Return the (X, Y) coordinate for the center point of the cell that contains the specified text.  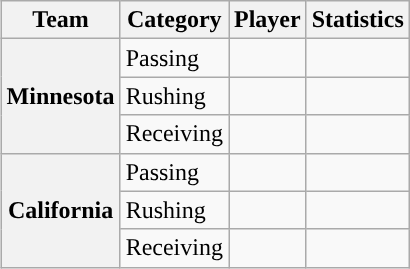
Player (267, 20)
Minnesota (60, 96)
Team (60, 20)
California (60, 210)
Category (174, 20)
Statistics (358, 20)
